Return [x, y] of the center of cell containing provided text 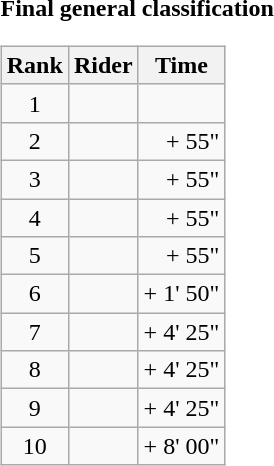
2 [34, 141]
+ 1' 50" [182, 294]
Time [182, 65]
8 [34, 370]
6 [34, 294]
Rider [103, 65]
7 [34, 332]
+ 8' 00" [182, 446]
5 [34, 256]
1 [34, 103]
4 [34, 217]
3 [34, 179]
10 [34, 446]
Rank [34, 65]
9 [34, 408]
